Search for the cell housing the specified text and yield its (X, Y) center coordinate. 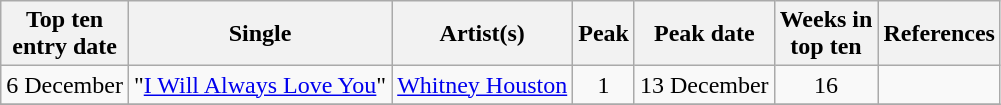
Artist(s) (482, 34)
Peak date (704, 34)
16 (826, 85)
13 December (704, 85)
"I Will Always Love You" (260, 85)
Peak (604, 34)
Top tenentry date (65, 34)
Whitney Houston (482, 85)
Weeks intop ten (826, 34)
References (940, 34)
1 (604, 85)
Single (260, 34)
6 December (65, 85)
